For the text-containing cell, return its midpoint in [x, y] coordinate format. 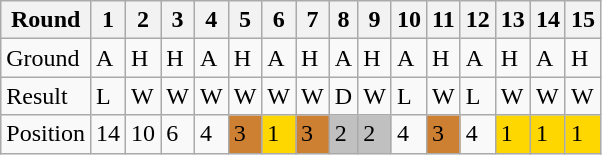
15 [582, 20]
13 [512, 20]
Ground [46, 58]
8 [343, 20]
7 [313, 20]
12 [478, 20]
Position [46, 134]
Round [46, 20]
9 [375, 20]
Result [46, 96]
D [343, 96]
5 [245, 20]
11 [443, 20]
